Scan for the cell matching the given text and deliver its [x, y] coordinate at center. 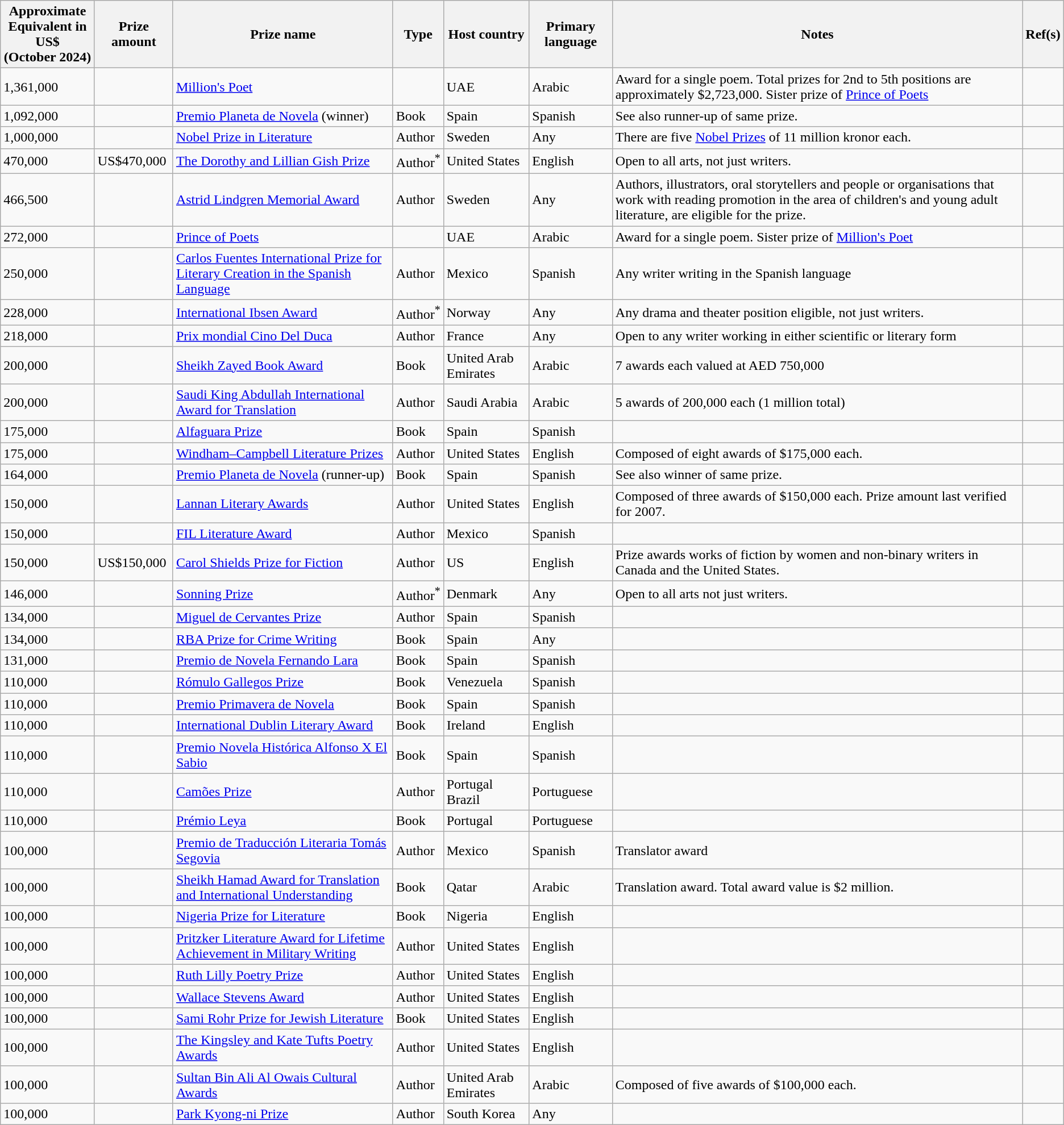
466,500 [48, 200]
Sami Rohr Prize for Jewish Literature [283, 1018]
5 awards of 200,000 each (1 million total) [817, 402]
There are five Nobel Prizes of 11 million kronor each. [817, 137]
Nigeria Prize for Literature [283, 916]
US$150,000 [134, 562]
272,000 [48, 237]
218,000 [48, 336]
Any drama and theater position eligible, not just writers. [817, 312]
Carlos Fuentes International Prize for Literary Creation in the Spanish Language [283, 274]
Pritzker Literature Award for Lifetime Achievement in Military Writing [283, 945]
Prize awards works of fiction by women and non-binary writers in Canada and the United States. [817, 562]
Denmark [487, 594]
Venezuela [487, 682]
Any writer writing in the Spanish language [817, 274]
Sheikh Zayed Book Award [283, 365]
Windham–Campbell Literature Prizes [283, 453]
Prémio Leya [283, 821]
Sultan Bin Ali Al Owais Cultural Awards [283, 1084]
Prince of Poets [283, 237]
South Korea [487, 1114]
Park Kyong-ni Prize [283, 1114]
Carol Shields Prize for Fiction [283, 562]
Primary language [571, 34]
Nigeria [487, 916]
Composed of three awards of $150,000 each. Prize amount last verified for 2007. [817, 505]
Translator award [817, 850]
Portugal [487, 821]
International Dublin Literary Award [283, 726]
Lannan Literary Awards [283, 505]
Ruth Lilly Poetry Prize [283, 975]
Prize amount [134, 34]
Premio Planeta de Novela (runner-up) [283, 475]
146,000 [48, 594]
Wallace Stevens Award [283, 997]
1,000,000 [48, 137]
Composed of eight awards of $175,000 each. [817, 453]
ApproximateEquivalent in US$(October 2024) [48, 34]
Saudi King Abdullah International Award for Translation [283, 402]
Composed of five awards of $100,000 each. [817, 1084]
1,361,000 [48, 86]
Host country [487, 34]
See also winner of same prize. [817, 475]
US [487, 562]
Nobel Prize in Literature [283, 137]
131,000 [48, 661]
Open to all arts not just writers. [817, 594]
Premio Primavera de Novela [283, 704]
RBA Prize for Crime Writing [283, 639]
470,000 [48, 161]
Norway [487, 312]
Rómulo Gallegos Prize [283, 682]
Alfaguara Prize [283, 431]
Translation award. Total award value is $2 million. [817, 888]
Open to any writer working in either scientific or literary form [817, 336]
Type [418, 34]
See also runner-up of same prize. [817, 116]
The Kingsley and Kate Tufts Poetry Awards [283, 1048]
Million's Poet [283, 86]
Premio Novela Histórica Alfonso X El Sabio [283, 755]
164,000 [48, 475]
France [487, 336]
Premio de Traducción Literaria Tomás Segovia [283, 850]
PortugalBrazil [487, 792]
The Dorothy and Lillian Gish Prize [283, 161]
International Ibsen Award [283, 312]
Premio de Novela Fernando Lara [283, 661]
7 awards each valued at AED 750,000 [817, 365]
1,092,000 [48, 116]
Qatar [487, 888]
US$470,000 [134, 161]
Sonning Prize [283, 594]
Ref(s) [1043, 34]
Astrid Lindgren Memorial Award [283, 200]
Saudi Arabia [487, 402]
Prix mondial Cino Del Duca [283, 336]
Award for a single poem. Total prizes for 2nd to 5th positions are approximately $2,723,000. Sister prize of Prince of Poets [817, 86]
Award for a single poem. Sister prize of Million's Poet [817, 237]
250,000 [48, 274]
Notes [817, 34]
Prize name [283, 34]
Open to all arts, not just writers. [817, 161]
228,000 [48, 312]
Miguel de Cervantes Prize [283, 617]
Ireland [487, 726]
FIL Literature Award [283, 534]
Camões Prize [283, 792]
Premio Planeta de Novela (winner) [283, 116]
Sheikh Hamad Award for Translation and International Understanding [283, 888]
